Pinpoint the cell where the given text exists, returning its [X, Y] midpoint coordinate. 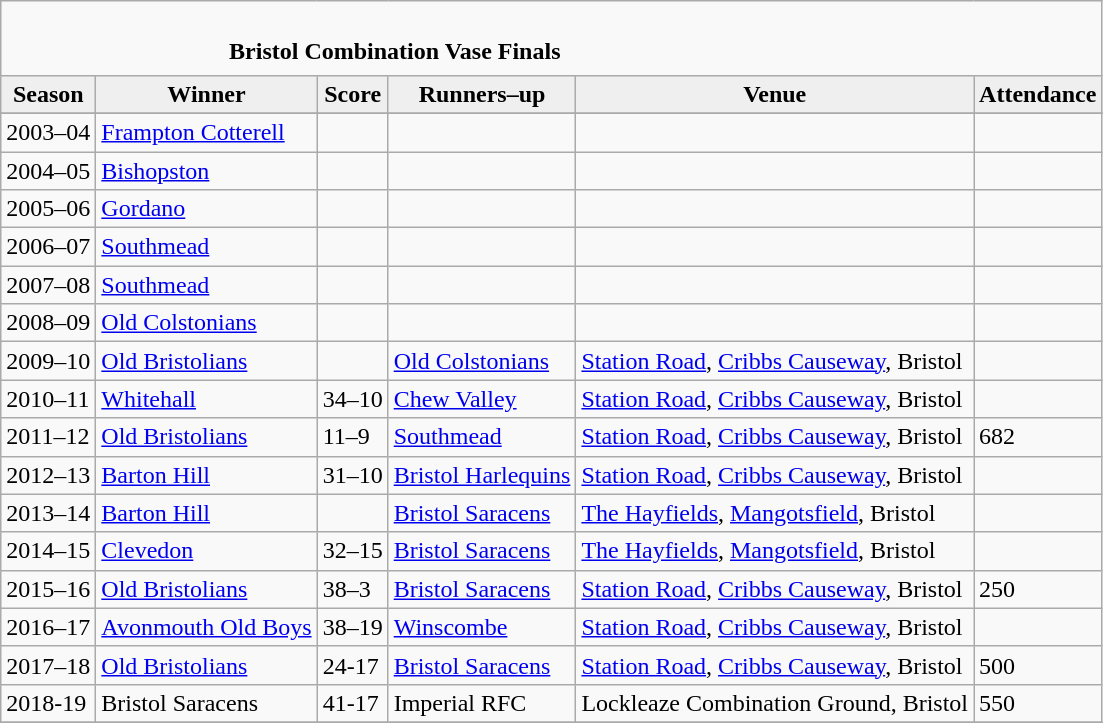
41-17 [352, 703]
34–10 [352, 399]
2015–16 [48, 589]
682 [1038, 437]
38–19 [352, 627]
Runners–up [482, 94]
2018-19 [48, 703]
2014–15 [48, 551]
Winscombe [482, 627]
11–9 [352, 437]
Lockleaze Combination Ground, Bristol [775, 703]
32–15 [352, 551]
Clevedon [206, 551]
Whitehall [206, 399]
2017–18 [48, 665]
2010–11 [48, 399]
2008–09 [48, 323]
Imperial RFC [482, 703]
Frampton Cotterell [206, 132]
2016–17 [48, 627]
Avonmouth Old Boys [206, 627]
31–10 [352, 475]
2005–06 [48, 209]
Score [352, 94]
250 [1038, 589]
2007–08 [48, 285]
2003–04 [48, 132]
Venue [775, 94]
38–3 [352, 589]
550 [1038, 703]
Attendance [1038, 94]
Season [48, 94]
500 [1038, 665]
Gordano [206, 209]
2009–10 [48, 361]
2006–07 [48, 247]
2004–05 [48, 171]
Winner [206, 94]
24-17 [352, 665]
2011–12 [48, 437]
Bishopston [206, 171]
2013–14 [48, 513]
2012–13 [48, 475]
Chew Valley [482, 399]
Bristol Harlequins [482, 475]
